Return the (x, y) coordinate for the center point of the cell that contains the specified text.  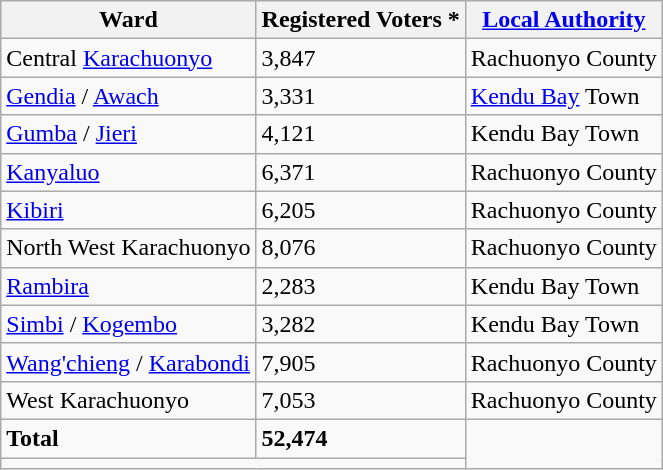
3,847 (360, 58)
Wang'chieng / Karabondi (128, 362)
Registered Voters * (360, 20)
Local Authority (564, 20)
West Karachuonyo (128, 400)
7,905 (360, 362)
8,076 (360, 248)
Kanyaluo (128, 172)
Ward (128, 20)
North West Karachuonyo (128, 248)
Rambira (128, 286)
3,331 (360, 96)
6,371 (360, 172)
Total (128, 438)
3,282 (360, 324)
Simbi / Kogembo (128, 324)
Kibiri (128, 210)
4,121 (360, 134)
6,205 (360, 210)
7,053 (360, 400)
52,474 (360, 438)
2,283 (360, 286)
Gendia / Awach (128, 96)
Gumba / Jieri (128, 134)
Central Karachuonyo (128, 58)
